Determine the [X, Y] coordinate at the center of the cell enclosing the given text.  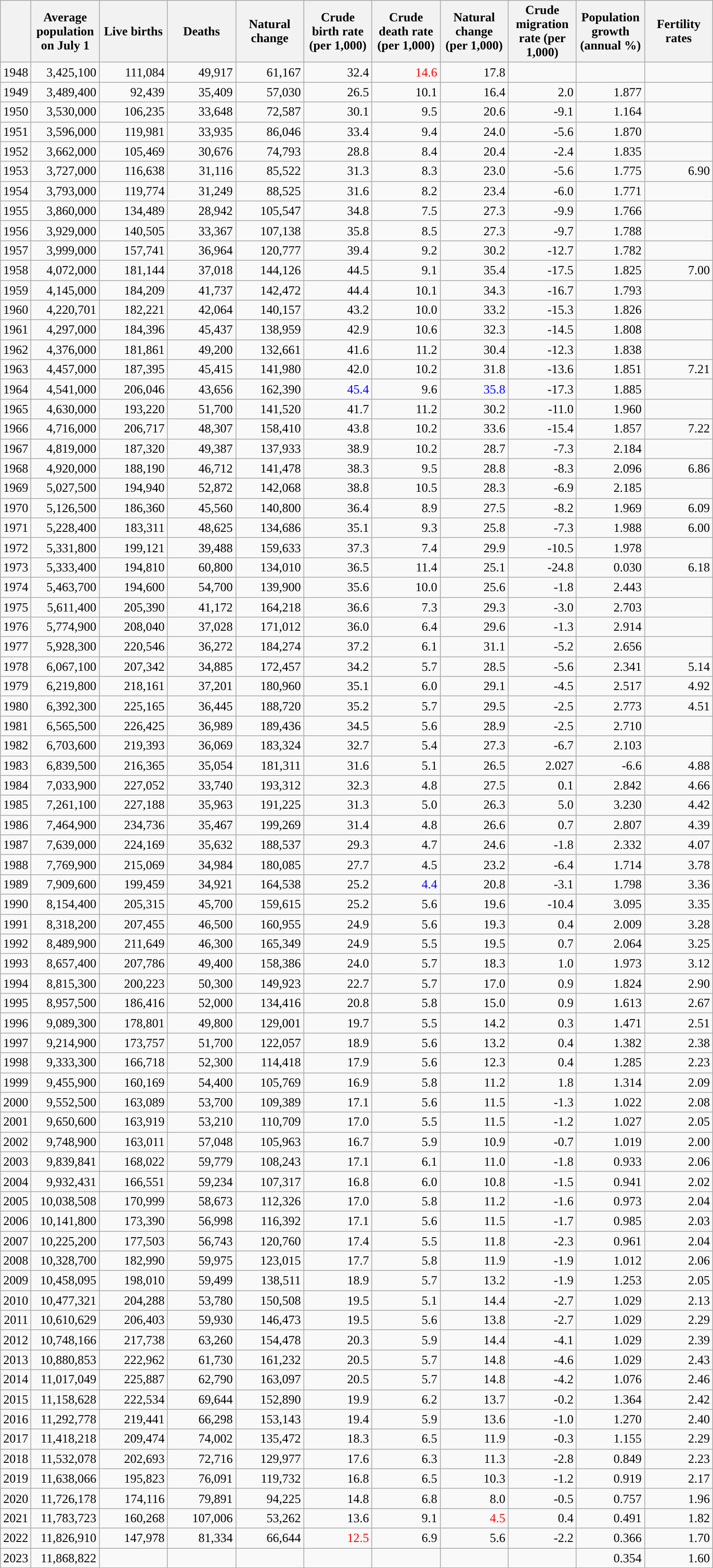
1987 [16, 845]
207,455 [133, 924]
22.7 [338, 984]
105,547 [269, 211]
166,718 [133, 1063]
11,726,178 [66, 1498]
150,508 [269, 1301]
6.18 [678, 567]
3,929,000 [66, 231]
3,530,000 [66, 112]
110,709 [269, 1122]
36.0 [338, 627]
7,639,000 [66, 845]
164,218 [269, 607]
8.5 [406, 231]
1995 [16, 1003]
31,116 [202, 171]
-4.2 [542, 1380]
-6.9 [542, 488]
-2.4 [542, 151]
0.491 [611, 1518]
42.9 [338, 330]
56,743 [202, 1241]
35,409 [202, 92]
8,318,200 [66, 924]
1.960 [611, 409]
2011 [16, 1320]
6.9 [406, 1538]
105,769 [269, 1082]
5,333,400 [66, 567]
43.8 [338, 429]
-11.0 [542, 409]
48,625 [202, 528]
7,261,100 [66, 805]
9,650,600 [66, 1122]
1.471 [611, 1023]
33,740 [202, 785]
1953 [16, 171]
4,716,000 [66, 429]
45,415 [202, 369]
134,489 [133, 211]
25.1 [474, 567]
9,455,900 [66, 1082]
184,209 [133, 290]
1980 [16, 706]
1.027 [611, 1122]
206,403 [133, 1320]
-1.6 [542, 1201]
2004 [16, 1181]
11.4 [406, 567]
4,920,000 [66, 468]
120,777 [269, 250]
160,169 [133, 1082]
1948 [16, 72]
2.009 [611, 924]
217,738 [133, 1340]
33.6 [474, 429]
14.2 [474, 1023]
2023 [16, 1558]
-5.2 [542, 647]
-4.6 [542, 1360]
134,686 [269, 528]
188,190 [133, 468]
171,012 [269, 627]
2.773 [611, 706]
Population growth (annual %) [611, 31]
50,300 [202, 984]
2.710 [611, 726]
-10.5 [542, 547]
35.4 [474, 270]
1957 [16, 250]
219,441 [133, 1419]
-3.1 [542, 884]
1992 [16, 944]
193,312 [269, 785]
33,935 [202, 132]
34,885 [202, 667]
1.870 [611, 132]
8.3 [406, 171]
3,793,000 [66, 191]
9,333,300 [66, 1063]
35.6 [338, 587]
4,630,000 [66, 409]
33,367 [202, 231]
25.8 [474, 528]
2.807 [611, 825]
1.782 [611, 250]
52,300 [202, 1063]
2.90 [678, 984]
-6.6 [611, 766]
28.5 [474, 667]
142,472 [269, 290]
199,121 [133, 547]
-13.6 [542, 369]
159,633 [269, 547]
13.8 [474, 1320]
11,418,218 [66, 1439]
20.3 [338, 1340]
8,489,900 [66, 944]
1.314 [611, 1082]
5.14 [678, 667]
1962 [16, 350]
36,272 [202, 647]
1967 [16, 449]
46,712 [202, 468]
3,860,000 [66, 211]
59,930 [202, 1320]
44.5 [338, 270]
1950 [16, 112]
13.7 [474, 1399]
10.9 [474, 1142]
152,890 [269, 1399]
-9.7 [542, 231]
34,984 [202, 864]
119,774 [133, 191]
4.7 [406, 845]
180,085 [269, 864]
86,046 [269, 132]
172,457 [269, 667]
8.4 [406, 151]
42.0 [338, 369]
2002 [16, 1142]
12.5 [338, 1538]
0.919 [611, 1478]
62,790 [202, 1380]
53,780 [202, 1301]
42,064 [202, 310]
193,220 [133, 409]
36.4 [338, 508]
170,999 [133, 1201]
10,880,853 [66, 1360]
3,727,000 [66, 171]
1.838 [611, 350]
183,311 [133, 528]
57,030 [269, 92]
129,977 [269, 1459]
0.354 [611, 1558]
2012 [16, 1340]
1955 [16, 211]
187,395 [133, 369]
1991 [16, 924]
6,703,600 [66, 746]
34.3 [474, 290]
7,464,900 [66, 825]
1.851 [611, 369]
1.70 [678, 1538]
-1.0 [542, 1419]
60,800 [202, 567]
59,499 [202, 1281]
3,999,000 [66, 250]
37.3 [338, 547]
41.7 [338, 409]
6.90 [678, 171]
35,467 [202, 825]
227,188 [133, 805]
76,091 [202, 1478]
164,538 [269, 884]
1997 [16, 1043]
1.835 [611, 151]
187,320 [133, 449]
146,473 [269, 1320]
1973 [16, 567]
37,018 [202, 270]
2000 [16, 1102]
26.3 [474, 805]
61,730 [202, 1360]
1996 [16, 1023]
-9.9 [542, 211]
36,964 [202, 250]
1982 [16, 746]
2.08 [678, 1102]
19.3 [474, 924]
2.703 [611, 607]
1.96 [678, 1498]
1959 [16, 290]
37,201 [202, 686]
4,145,000 [66, 290]
2021 [16, 1518]
8.2 [406, 191]
112,326 [269, 1201]
4.4 [406, 884]
35,632 [202, 845]
204,288 [133, 1301]
17.6 [338, 1459]
186,416 [133, 1003]
120,760 [269, 1241]
2.39 [678, 1340]
35,963 [202, 805]
222,534 [133, 1399]
3,596,000 [66, 132]
11,017,049 [66, 1380]
166,551 [133, 1181]
1.382 [611, 1043]
-12.3 [542, 350]
-9.1 [542, 112]
184,274 [269, 647]
-8.2 [542, 508]
4,541,000 [66, 389]
4.39 [678, 825]
225,887 [133, 1380]
119,981 [133, 132]
30.1 [338, 112]
Crude migration rate (per 1,000) [542, 31]
182,990 [133, 1261]
1.613 [611, 1003]
1.076 [611, 1380]
2.096 [611, 468]
3,425,100 [66, 72]
1969 [16, 488]
2.341 [611, 667]
11,868,822 [66, 1558]
33.2 [474, 310]
1984 [16, 785]
5,928,300 [66, 647]
134,416 [269, 1003]
-16.7 [542, 290]
41,737 [202, 290]
10.6 [406, 330]
-6.0 [542, 191]
195,823 [133, 1478]
207,342 [133, 667]
31,249 [202, 191]
61,167 [269, 72]
92,439 [133, 92]
114,418 [269, 1063]
-17.3 [542, 389]
31.8 [474, 369]
205,315 [133, 904]
23.0 [474, 171]
37,028 [202, 627]
191,225 [269, 805]
3.095 [611, 904]
2014 [16, 1380]
74,793 [269, 151]
132,661 [269, 350]
39.4 [338, 250]
-0.7 [542, 1142]
56,998 [202, 1221]
109,389 [269, 1102]
139,900 [269, 587]
181,144 [133, 270]
1956 [16, 231]
180,960 [269, 686]
1.793 [611, 290]
5,126,500 [66, 508]
1977 [16, 647]
182,221 [133, 310]
2.517 [611, 686]
159,615 [269, 904]
188,720 [269, 706]
72,716 [202, 1459]
66,298 [202, 1419]
28.3 [474, 488]
0.849 [611, 1459]
162,390 [269, 389]
30,676 [202, 151]
1.808 [611, 330]
23.2 [474, 864]
5,228,400 [66, 528]
59,779 [202, 1162]
11.8 [474, 1241]
35,054 [202, 766]
1.8 [542, 1082]
4,376,000 [66, 350]
-0.5 [542, 1498]
199,459 [133, 884]
2.43 [678, 1360]
-0.3 [542, 1439]
5,611,400 [66, 607]
5.4 [406, 746]
19.4 [338, 1419]
-15.3 [542, 310]
9.2 [406, 250]
10,748,166 [66, 1340]
1.164 [611, 112]
29.9 [474, 547]
53,262 [269, 1518]
26.6 [474, 825]
29.6 [474, 627]
209,474 [133, 1439]
1.022 [611, 1102]
31.1 [474, 647]
1989 [16, 884]
4.51 [678, 706]
52,872 [202, 488]
4,819,000 [66, 449]
2.02 [678, 1181]
1954 [16, 191]
10,328,700 [66, 1261]
141,980 [269, 369]
1.885 [611, 389]
-4.5 [542, 686]
4.42 [678, 805]
3.28 [678, 924]
0.030 [611, 567]
2.842 [611, 785]
7,769,900 [66, 864]
2.40 [678, 1419]
11.0 [474, 1162]
1.973 [611, 964]
36,069 [202, 746]
2.17 [678, 1478]
1.766 [611, 211]
107,317 [269, 1181]
9.6 [406, 389]
0.933 [611, 1162]
1998 [16, 1063]
3.12 [678, 964]
157,741 [133, 250]
2008 [16, 1261]
2005 [16, 1201]
6,839,500 [66, 766]
1963 [16, 369]
45,560 [202, 508]
116,638 [133, 171]
-12.7 [542, 250]
227,052 [133, 785]
2.027 [542, 766]
181,311 [269, 766]
144,126 [269, 270]
-0.2 [542, 1399]
2.656 [611, 647]
140,157 [269, 310]
-10.4 [542, 904]
10,038,508 [66, 1201]
1985 [16, 805]
215,069 [133, 864]
-6.7 [542, 746]
202,693 [133, 1459]
194,600 [133, 587]
134,010 [269, 567]
2.51 [678, 1023]
53,700 [202, 1102]
30.4 [474, 350]
49,800 [202, 1023]
0.757 [611, 1498]
6.8 [406, 1498]
10.3 [474, 1478]
20.6 [474, 112]
153,143 [269, 1419]
1949 [16, 92]
216,365 [133, 766]
28.9 [474, 726]
161,232 [269, 1360]
29.5 [474, 706]
2017 [16, 1439]
6,219,800 [66, 686]
1.988 [611, 528]
-15.4 [542, 429]
12.3 [474, 1063]
168,022 [133, 1162]
49,917 [202, 72]
19.6 [474, 904]
33.4 [338, 132]
105,469 [133, 151]
Average population on July 1 [66, 31]
106,235 [133, 112]
220,546 [133, 647]
7,909,600 [66, 884]
2.184 [611, 449]
4.07 [678, 845]
1.826 [611, 310]
1.877 [611, 92]
1.270 [611, 1419]
8.9 [406, 508]
-17.5 [542, 270]
28,942 [202, 211]
Crude birth rate (per 1,000) [338, 31]
38.8 [338, 488]
36.6 [338, 607]
19.7 [338, 1023]
32.4 [338, 72]
3.35 [678, 904]
27.7 [338, 864]
3.78 [678, 864]
2003 [16, 1162]
25.6 [474, 587]
2.67 [678, 1003]
1951 [16, 132]
2.0 [542, 92]
1.155 [611, 1439]
19.9 [338, 1399]
15.0 [474, 1003]
79,891 [202, 1498]
9.3 [406, 528]
1993 [16, 964]
2010 [16, 1301]
49,400 [202, 964]
1972 [16, 547]
181,861 [133, 350]
0.973 [611, 1201]
24.6 [474, 845]
177,503 [133, 1241]
1.978 [611, 547]
2013 [16, 1360]
74,002 [202, 1439]
-1.7 [542, 1221]
1.285 [611, 1063]
34.8 [338, 211]
11,783,723 [66, 1518]
41,172 [202, 607]
1983 [16, 766]
-14.5 [542, 330]
0.941 [611, 1181]
7.22 [678, 429]
36,445 [202, 706]
206,046 [133, 389]
Natural change [269, 31]
1.775 [611, 171]
2.38 [678, 1043]
49,200 [202, 350]
34.2 [338, 667]
158,410 [269, 429]
1.798 [611, 884]
160,268 [133, 1518]
Natural change (per 1,000) [474, 31]
160,955 [269, 924]
129,001 [269, 1023]
0.985 [611, 1221]
1975 [16, 607]
7.3 [406, 607]
4.66 [678, 785]
10,141,800 [66, 1221]
184,396 [133, 330]
38.3 [338, 468]
1968 [16, 468]
5,027,500 [66, 488]
163,919 [133, 1122]
46,500 [202, 924]
3.36 [678, 884]
108,243 [269, 1162]
3,489,400 [66, 92]
2.46 [678, 1380]
1970 [16, 508]
208,040 [133, 627]
137,933 [269, 449]
35.2 [338, 706]
4,457,000 [66, 369]
39,488 [202, 547]
1.364 [611, 1399]
0.366 [611, 1538]
2.42 [678, 1399]
116,392 [269, 1221]
2007 [16, 1241]
1.60 [678, 1558]
1.019 [611, 1142]
2020 [16, 1498]
2.914 [611, 627]
7.4 [406, 547]
173,390 [133, 1221]
1999 [16, 1082]
123,015 [269, 1261]
10,458,095 [66, 1281]
158,386 [269, 964]
46,300 [202, 944]
8,815,300 [66, 984]
206,717 [133, 429]
17.9 [338, 1063]
198,010 [133, 1281]
1994 [16, 984]
16.9 [338, 1082]
9,748,900 [66, 1142]
2.03 [678, 1221]
57,048 [202, 1142]
66,644 [269, 1538]
-24.8 [542, 567]
147,978 [133, 1538]
14.6 [406, 72]
-2.8 [542, 1459]
11,292,778 [66, 1419]
2009 [16, 1281]
23.4 [474, 191]
1958 [16, 270]
2019 [16, 1478]
10.5 [406, 488]
111,084 [133, 72]
10,225,200 [66, 1241]
11,826,910 [66, 1538]
6,392,300 [66, 706]
138,959 [269, 330]
1.714 [611, 864]
142,068 [269, 488]
Live births [133, 31]
16.7 [338, 1142]
88,525 [269, 191]
1.824 [611, 984]
107,006 [202, 1518]
1978 [16, 667]
165,349 [269, 944]
9,932,431 [66, 1181]
219,393 [133, 746]
4.88 [678, 766]
183,324 [269, 746]
4,220,701 [66, 310]
43.2 [338, 310]
1971 [16, 528]
2.064 [611, 944]
2022 [16, 1538]
53,210 [202, 1122]
48,307 [202, 429]
188,537 [269, 845]
3,662,000 [66, 151]
-6.4 [542, 864]
9.4 [406, 132]
1952 [16, 151]
37.2 [338, 647]
Crude death rate (per 1,000) [406, 31]
17.4 [338, 1241]
8.0 [474, 1498]
7.5 [406, 211]
4,297,000 [66, 330]
Deaths [202, 31]
17.8 [474, 72]
135,472 [269, 1439]
163,089 [133, 1102]
2006 [16, 1221]
5,463,700 [66, 587]
174,116 [133, 1498]
140,505 [133, 231]
31.4 [338, 825]
63,260 [202, 1340]
6.4 [406, 627]
200,223 [133, 984]
11,158,628 [66, 1399]
11,638,066 [66, 1478]
72,587 [269, 112]
20.4 [474, 151]
17.7 [338, 1261]
-3.0 [542, 607]
2.185 [611, 488]
107,138 [269, 231]
45.4 [338, 389]
1960 [16, 310]
2015 [16, 1399]
0.1 [542, 785]
222,962 [133, 1360]
7.00 [678, 270]
8,154,400 [66, 904]
1966 [16, 429]
1964 [16, 389]
7,033,900 [66, 785]
140,800 [269, 508]
1974 [16, 587]
10,477,321 [66, 1301]
6.86 [678, 468]
1.857 [611, 429]
34,921 [202, 884]
28.7 [474, 449]
149,923 [269, 984]
9,089,300 [66, 1023]
16.4 [474, 92]
211,649 [133, 944]
54,700 [202, 587]
2001 [16, 1122]
6.2 [406, 1399]
32.7 [338, 746]
2.103 [611, 746]
-4.1 [542, 1340]
205,390 [133, 607]
9,552,500 [66, 1102]
36.5 [338, 567]
2.00 [678, 1142]
43,656 [202, 389]
154,478 [269, 1340]
1979 [16, 686]
58,673 [202, 1201]
11.3 [474, 1459]
2.443 [611, 587]
69,644 [202, 1399]
1.771 [611, 191]
38.9 [338, 449]
11,532,078 [66, 1459]
10,610,629 [66, 1320]
0.961 [611, 1241]
218,161 [133, 686]
225,165 [133, 706]
1990 [16, 904]
29.1 [474, 686]
189,436 [269, 726]
36,989 [202, 726]
41.6 [338, 350]
59,234 [202, 1181]
2018 [16, 1459]
234,736 [133, 825]
45,437 [202, 330]
33,648 [202, 112]
52,000 [202, 1003]
2.13 [678, 1301]
194,940 [133, 488]
163,011 [133, 1142]
8,657,400 [66, 964]
-1.5 [542, 1181]
122,057 [269, 1043]
10.8 [474, 1181]
1.012 [611, 1261]
1.969 [611, 508]
224,169 [133, 845]
9,214,900 [66, 1043]
186,360 [133, 508]
6.00 [678, 528]
85,522 [269, 171]
105,963 [269, 1142]
141,478 [269, 468]
1965 [16, 409]
194,810 [133, 567]
199,269 [269, 825]
6,067,100 [66, 667]
119,732 [269, 1478]
4,072,000 [66, 270]
-2.2 [542, 1538]
1.0 [542, 964]
34.5 [338, 726]
178,801 [133, 1023]
1976 [16, 627]
1.82 [678, 1518]
138,511 [269, 1281]
8,957,500 [66, 1003]
2.09 [678, 1082]
3.25 [678, 944]
1.253 [611, 1281]
Fertility rates [678, 31]
44.4 [338, 290]
207,786 [133, 964]
2.332 [611, 845]
9,839,841 [66, 1162]
3.230 [611, 805]
5,331,800 [66, 547]
49,387 [202, 449]
163,097 [269, 1380]
2016 [16, 1419]
141,520 [269, 409]
59,975 [202, 1261]
1.825 [611, 270]
1.788 [611, 231]
1961 [16, 330]
6.09 [678, 508]
-8.3 [542, 468]
0.3 [542, 1023]
54,400 [202, 1082]
94,225 [269, 1498]
1986 [16, 825]
7.21 [678, 369]
226,425 [133, 726]
6,565,500 [66, 726]
81,334 [202, 1538]
45,700 [202, 904]
173,757 [133, 1043]
6.3 [406, 1459]
-2.3 [542, 1241]
5,774,900 [66, 627]
1981 [16, 726]
4.92 [678, 686]
1988 [16, 864]
